Pinpoint the cell where the given text exists, returning its (X, Y) midpoint coordinate. 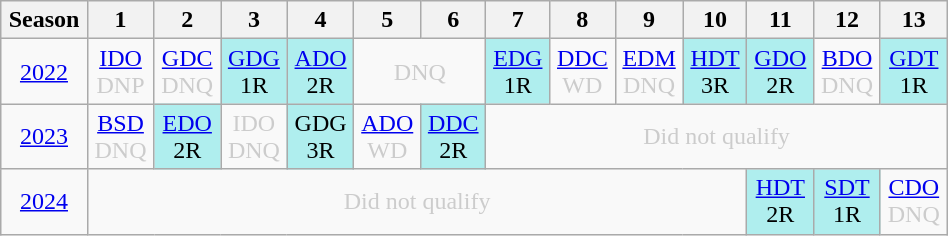
GDT1R (914, 72)
EDG1R (518, 72)
6 (454, 20)
GDCDNQ (188, 72)
BDODNQ (848, 72)
3 (254, 20)
HDT3R (715, 72)
7 (518, 20)
ADOWD (388, 136)
EDMDNQ (649, 72)
GDG3R (320, 136)
CDODNQ (914, 202)
ADO2R (320, 72)
BSDDNQ (120, 136)
4 (320, 20)
SDT1R (848, 202)
5 (388, 20)
2022 (44, 72)
DDCWD (582, 72)
DDC2R (454, 136)
8 (582, 20)
IDODNP (120, 72)
10 (715, 20)
13 (914, 20)
IDODNQ (254, 136)
Season (44, 20)
GDO2R (780, 72)
2 (188, 20)
1 (120, 20)
9 (649, 20)
GDG1R (254, 72)
12 (848, 20)
DNQ (420, 72)
2023 (44, 136)
11 (780, 20)
HDT2R (780, 202)
2024 (44, 202)
EDO2R (188, 136)
